Extract the [x, y] coordinate from the center of the cell holding the provided text.  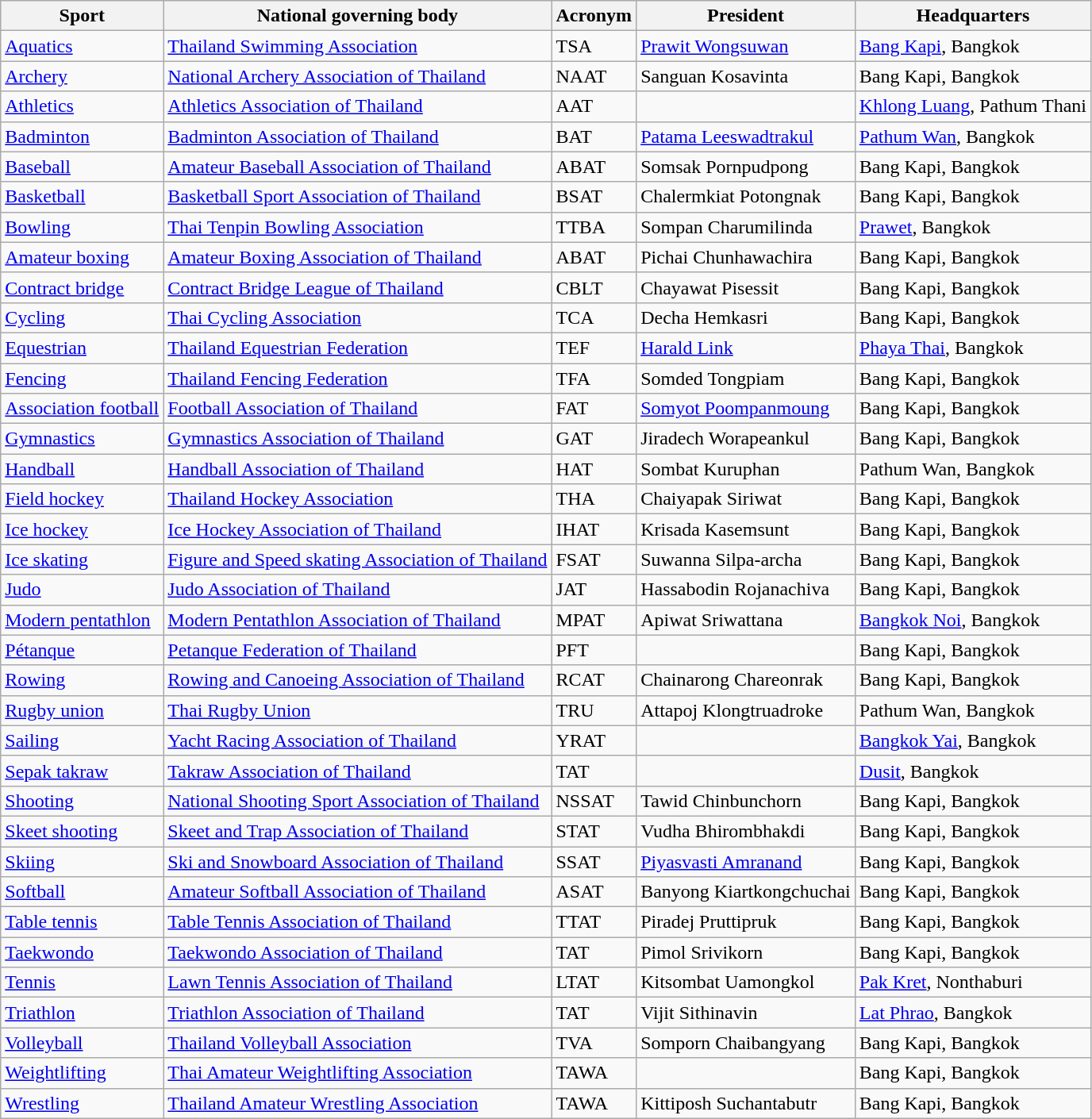
Triathlon Association of Thailand [357, 1013]
Somsak Pornpudpong [746, 167]
LTAT [594, 982]
Shooting [83, 801]
Ice hockey [83, 529]
Association football [83, 409]
Handball [83, 469]
Chalermkiat Potongnak [746, 197]
Bangkok Noi, Bangkok [973, 620]
Basketball [83, 197]
NSSAT [594, 801]
Wrestling [83, 1103]
TRU [594, 710]
Suwanna Silpa-archa [746, 559]
RCAT [594, 680]
Judo [83, 590]
Thai Cycling Association [357, 317]
TFA [594, 379]
Field hockey [83, 499]
Kitsombat Uamongkol [746, 982]
Modern pentathlon [83, 620]
Amateur boxing [83, 257]
Kittiposh Suchantabutr [746, 1103]
BAT [594, 137]
PFT [594, 650]
Somyot Poompanmoung [746, 409]
Softball [83, 892]
Archery [83, 76]
Taekwondo Association of Thailand [357, 952]
JAT [594, 590]
THA [594, 499]
BSAT [594, 197]
FAT [594, 409]
Yacht Racing Association of Thailand [357, 740]
Volleyball [83, 1043]
TCA [594, 317]
Prawit Wongsuwan [746, 46]
Sombat Kuruphan [746, 469]
Thai Rugby Union [357, 710]
Tennis [83, 982]
Bangkok Yai, Bangkok [973, 740]
Thailand Swimming Association [357, 46]
Khlong Luang, Pathum Thani [973, 106]
Aquatics [83, 46]
Ski and Snowboard Association of Thailand [357, 861]
Gymnastics Association of Thailand [357, 439]
Tawid Chinbunchorn [746, 801]
Badminton Association of Thailand [357, 137]
Table Tennis Association of Thailand [357, 922]
AAT [594, 106]
Fencing [83, 379]
SSAT [594, 861]
Bowling [83, 227]
YRAT [594, 740]
HAT [594, 469]
Pak Kret, Nonthaburi [973, 982]
Chainarong Chareonrak [746, 680]
Thailand Equestrian Federation [357, 348]
Sanguan Kosavinta [746, 76]
National Shooting Sport Association of Thailand [357, 801]
Rugby union [83, 710]
Petanque Federation of Thailand [357, 650]
Lawn Tennis Association of Thailand [357, 982]
Figure and Speed skating Association of Thailand [357, 559]
Headquarters [973, 16]
Ice skating [83, 559]
TTAT [594, 922]
Amateur Softball Association of Thailand [357, 892]
Badminton [83, 137]
Thailand Volleyball Association [357, 1043]
Hassabodin Rojanachiva [746, 590]
Lat Phrao, Bangkok [973, 1013]
Weightlifting [83, 1073]
Vudha Bhirombhakdi [746, 831]
Sport [83, 16]
Ice Hockey Association of Thailand [357, 529]
Table tennis [83, 922]
Triathlon [83, 1013]
Acronym [594, 16]
Piradej Pruttipruk [746, 922]
Chayawat Pisessit [746, 287]
Cycling [83, 317]
Thai Tenpin Bowling Association [357, 227]
TVA [594, 1043]
Krisada Kasemsunt [746, 529]
Thailand Hockey Association [357, 499]
Somporn Chaibangyang [746, 1043]
Athletics Association of Thailand [357, 106]
Sepak takraw [83, 771]
Baseball [83, 167]
Gymnastics [83, 439]
Amateur Boxing Association of Thailand [357, 257]
Decha Hemkasri [746, 317]
Amateur Baseball Association of Thailand [357, 167]
MPAT [594, 620]
Chaiyapak Siriwat [746, 499]
National Archery Association of Thailand [357, 76]
Basketball Sport Association of Thailand [357, 197]
Sompan Charumilinda [746, 227]
Equestrian [83, 348]
TEF [594, 348]
Contract Bridge League of Thailand [357, 287]
Patama Leeswadtrakul [746, 137]
Pétanque [83, 650]
Dusit, Bangkok [973, 771]
Contract bridge [83, 287]
Skiing [83, 861]
Thai Amateur Weightlifting Association [357, 1073]
Athletics [83, 106]
Banyong Kiartkongchuchai [746, 892]
Takraw Association of Thailand [357, 771]
STAT [594, 831]
Attapoj Klongtruadroke [746, 710]
Harald Link [746, 348]
Football Association of Thailand [357, 409]
Jiradech Worapeankul [746, 439]
FSAT [594, 559]
Rowing and Canoeing Association of Thailand [357, 680]
National governing body [357, 16]
Sailing [83, 740]
Thailand Amateur Wrestling Association [357, 1103]
Prawet, Bangkok [973, 227]
NAAT [594, 76]
Vijit Sithinavin [746, 1013]
TSA [594, 46]
Piyasvasti Amranand [746, 861]
Pimol Srivikorn [746, 952]
IHAT [594, 529]
TTBA [594, 227]
Skeet shooting [83, 831]
Handball Association of Thailand [357, 469]
Rowing [83, 680]
Phaya Thai, Bangkok [973, 348]
Taekwondo [83, 952]
Somded Tongpiam [746, 379]
Pichai Chunhawachira [746, 257]
Skeet and Trap Association of Thailand [357, 831]
Judo Association of Thailand [357, 590]
CBLT [594, 287]
Apiwat Sriwattana [746, 620]
Thailand Fencing Federation [357, 379]
ASAT [594, 892]
Modern Pentathlon Association of Thailand [357, 620]
GAT [594, 439]
President [746, 16]
